Search for the cell housing the specified text and yield its [x, y] center coordinate. 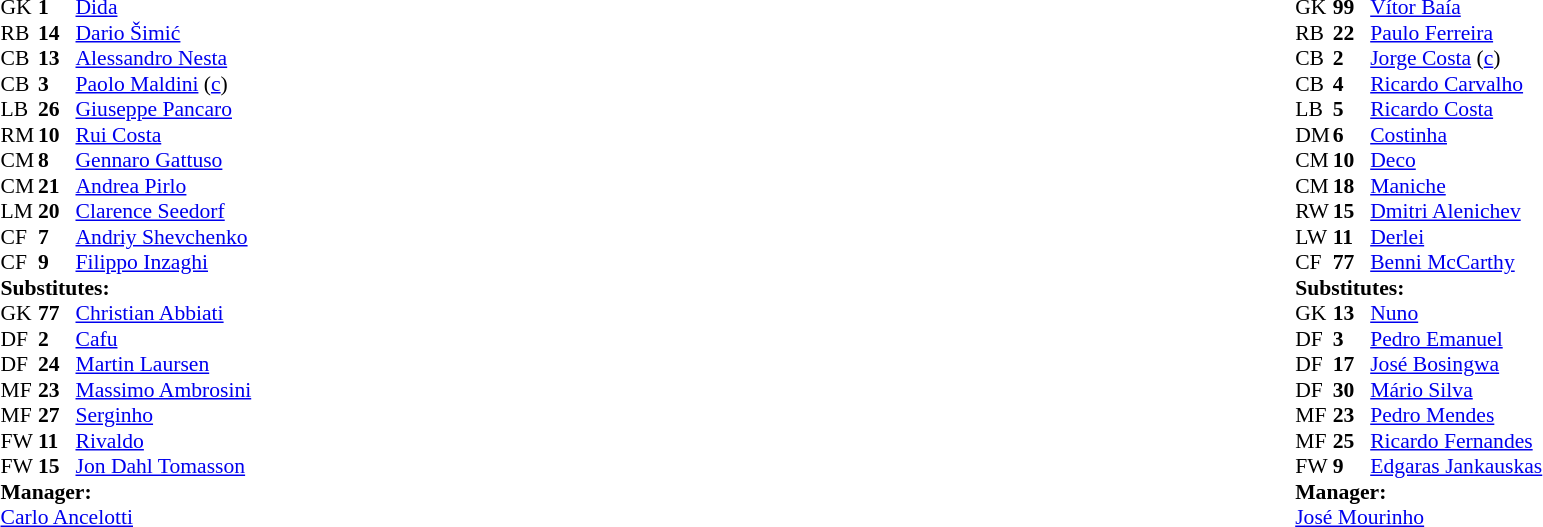
Christian Abbiati [164, 313]
Clarence Seedorf [164, 211]
Gennaro Gattuso [164, 161]
Andrea Pirlo [164, 186]
Filippo Inzaghi [164, 263]
Maniche [1456, 186]
18 [1352, 186]
Ricardo Costa [1456, 109]
Cafu [164, 339]
24 [57, 365]
6 [1352, 135]
Costinha [1456, 135]
Ricardo Fernandes [1456, 441]
Andriy Shevchenko [164, 237]
RW [1314, 211]
LM [19, 211]
20 [57, 211]
17 [1352, 365]
Jon Dahl Tomasson [164, 467]
Mário Silva [1456, 390]
Massimo Ambrosini [164, 390]
7 [57, 237]
Rivaldo [164, 441]
LW [1314, 237]
22 [1352, 33]
Derlei [1456, 237]
30 [1352, 390]
Jorge Costa (c) [1456, 59]
4 [1352, 84]
Alessandro Nesta [164, 59]
5 [1352, 109]
RM [19, 135]
Dmitri Alenichev [1456, 211]
Paolo Maldini (c) [164, 84]
Deco [1456, 161]
Edgaras Jankauskas [1456, 467]
Pedro Emanuel [1456, 339]
Paulo Ferreira [1456, 33]
Rui Costa [164, 135]
Benni McCarthy [1456, 263]
14 [57, 33]
Martin Laursen [164, 365]
25 [1352, 441]
DM [1314, 135]
Serginho [164, 415]
Ricardo Carvalho [1456, 84]
Pedro Mendes [1456, 415]
Giuseppe Pancaro [164, 109]
27 [57, 415]
Nuno [1456, 313]
26 [57, 109]
Dario Šimić [164, 33]
21 [57, 186]
8 [57, 161]
José Bosingwa [1456, 365]
